Determine the (X, Y) coordinate at the center of the cell enclosing the given text.  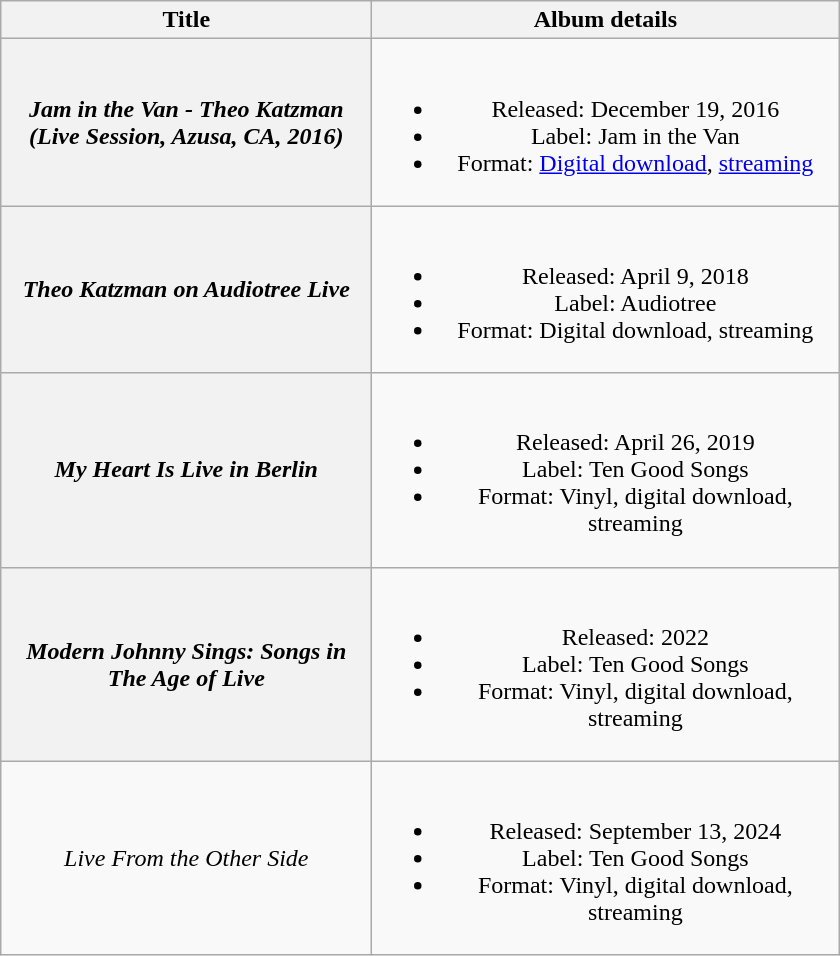
Released: April 26, 2019Label: Ten Good SongsFormat: Vinyl, digital download, streaming (606, 470)
My Heart Is Live in Berlin (186, 470)
Jam in the Van - Theo Katzman (Live Session, Azusa, CA, 2016) (186, 122)
Released: April 9, 2018Label: AudiotreeFormat: Digital download, streaming (606, 290)
Released: December 19, 2016Label: Jam in the VanFormat: Digital download, streaming (606, 122)
Album details (606, 20)
Modern Johnny Sings: Songs in The Age of Live (186, 664)
Title (186, 20)
Released: 2022Label: Ten Good SongsFormat: Vinyl, digital download, streaming (606, 664)
Live From the Other Side (186, 858)
Theo Katzman on Audiotree Live (186, 290)
Released: September 13, 2024Label: Ten Good SongsFormat: Vinyl, digital download, streaming (606, 858)
